Pinpoint the cell where the given text exists, returning its [x, y] midpoint coordinate. 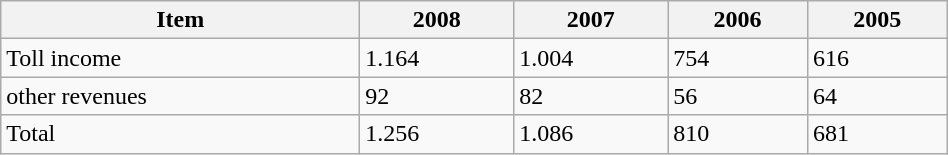
Item [180, 20]
1.164 [437, 58]
1.086 [591, 134]
Total [180, 134]
2005 [877, 20]
92 [437, 96]
681 [877, 134]
64 [877, 96]
1.256 [437, 134]
2007 [591, 20]
810 [738, 134]
other revenues [180, 96]
82 [591, 96]
Toll income [180, 58]
616 [877, 58]
1.004 [591, 58]
2006 [738, 20]
2008 [437, 20]
56 [738, 96]
754 [738, 58]
